Determine the [x, y] coordinate at the center of the cell enclosing the given text.  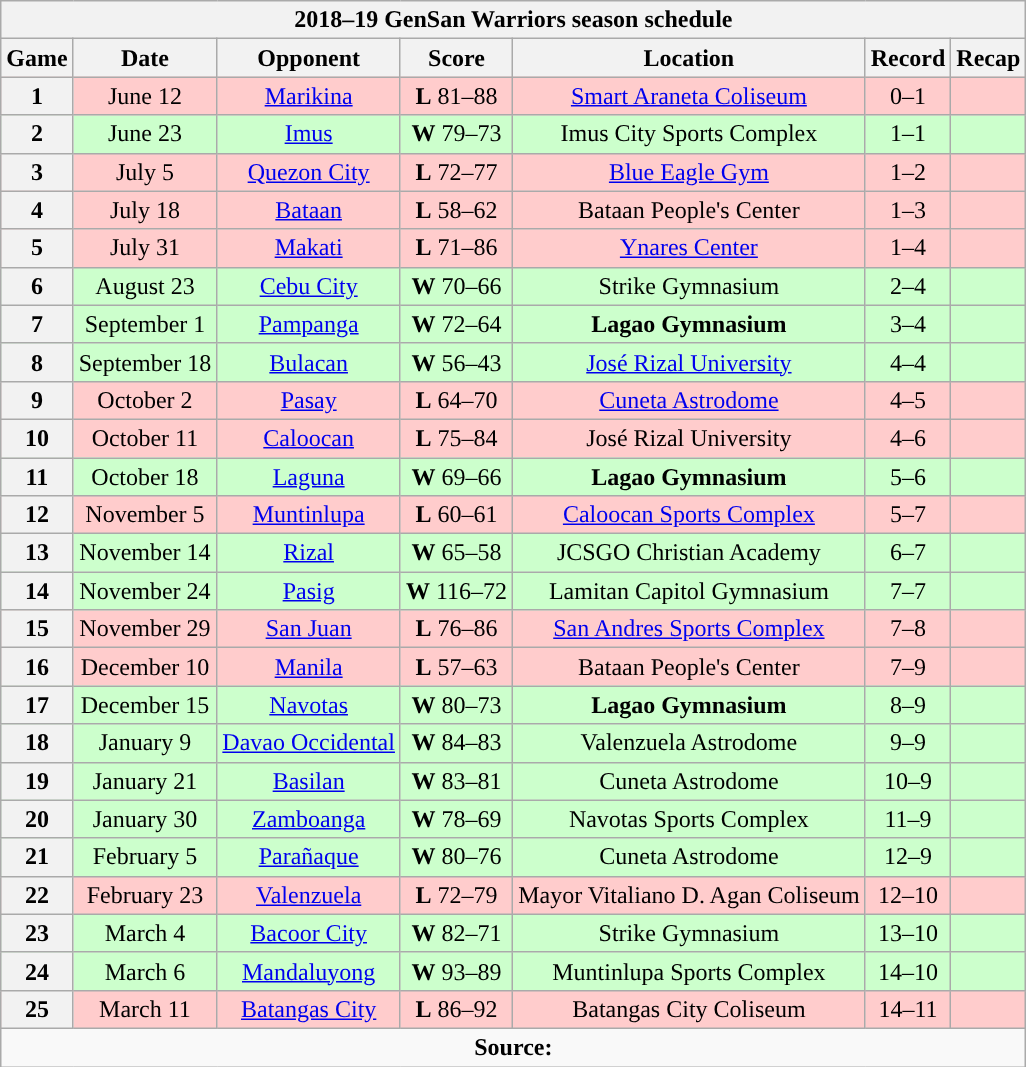
Marikina [309, 96]
Opponent [309, 58]
L 75–84 [456, 438]
Caloocan Sports Complex [689, 515]
3 [37, 172]
Batangas City Coliseum [689, 1009]
June 23 [145, 134]
8–9 [908, 705]
Date [145, 58]
L 76–86 [456, 629]
Bataan [309, 210]
1–4 [908, 248]
Blue Eagle Gym [689, 172]
Recap [988, 58]
L 72–77 [456, 172]
5 [37, 248]
14 [37, 591]
January 30 [145, 819]
Imus City Sports Complex [689, 134]
Makati [309, 248]
Basilan [309, 781]
Record [908, 58]
0–1 [908, 96]
Lamitan Capitol Gymnasium [689, 591]
W 65–58 [456, 553]
Location [689, 58]
Muntinlupa [309, 515]
November 14 [145, 553]
Pasig [309, 591]
L 72–79 [456, 895]
4–5 [908, 400]
L 60–61 [456, 515]
1–2 [908, 172]
2–4 [908, 286]
Batangas City [309, 1009]
W 116–72 [456, 591]
25 [37, 1009]
Smart Araneta Coliseum [689, 96]
JCSGO Christian Academy [689, 553]
Rizal [309, 553]
7–7 [908, 591]
13 [37, 553]
Valenzuela [309, 895]
12–10 [908, 895]
W 79–73 [456, 134]
21 [37, 857]
7–8 [908, 629]
3–4 [908, 324]
January 9 [145, 743]
8 [37, 362]
Laguna [309, 477]
W 93–89 [456, 971]
Navotas Sports Complex [689, 819]
September 1 [145, 324]
Navotas [309, 705]
January 21 [145, 781]
October 18 [145, 477]
2 [37, 134]
July 5 [145, 172]
10 [37, 438]
L 64–70 [456, 400]
1–3 [908, 210]
March 6 [145, 971]
L 71–86 [456, 248]
L 58–62 [456, 210]
November 24 [145, 591]
7 [37, 324]
San Juan [309, 629]
4 [37, 210]
Bacoor City [309, 933]
Game [37, 58]
Pasay [309, 400]
13–10 [908, 933]
Valenzuela Astrodome [689, 743]
September 18 [145, 362]
Muntinlupa Sports Complex [689, 971]
4–4 [908, 362]
22 [37, 895]
W 84–83 [456, 743]
23 [37, 933]
Manila [309, 667]
L 86–92 [456, 1009]
14–10 [908, 971]
February 5 [145, 857]
Ynares Center [689, 248]
Zamboanga [309, 819]
18 [37, 743]
W 72–64 [456, 324]
July 31 [145, 248]
November 5 [145, 515]
5–7 [908, 515]
L 81–88 [456, 96]
Score [456, 58]
12 [37, 515]
Source: [514, 1047]
2018–19 GenSan Warriors season schedule [514, 20]
5–6 [908, 477]
October 2 [145, 400]
6–7 [908, 553]
20 [37, 819]
March 4 [145, 933]
W 83–81 [456, 781]
W 69–66 [456, 477]
August 23 [145, 286]
15 [37, 629]
December 15 [145, 705]
Caloocan [309, 438]
L 57–63 [456, 667]
Quezon City [309, 172]
24 [37, 971]
Pampanga [309, 324]
9 [37, 400]
16 [37, 667]
February 23 [145, 895]
June 12 [145, 96]
Cebu City [309, 286]
12–9 [908, 857]
Imus [309, 134]
Davao Occidental [309, 743]
14–11 [908, 1009]
11 [37, 477]
Bulacan [309, 362]
10–9 [908, 781]
W 80–76 [456, 857]
9–9 [908, 743]
Parañaque [309, 857]
San Andres Sports Complex [689, 629]
4–6 [908, 438]
1–1 [908, 134]
19 [37, 781]
W 82–71 [456, 933]
Mandaluyong [309, 971]
11–9 [908, 819]
17 [37, 705]
July 18 [145, 210]
October 11 [145, 438]
November 29 [145, 629]
March 11 [145, 1009]
W 78–69 [456, 819]
1 [37, 96]
W 56–43 [456, 362]
W 80–73 [456, 705]
December 10 [145, 667]
6 [37, 286]
7–9 [908, 667]
Mayor Vitaliano D. Agan Coliseum [689, 895]
W 70–66 [456, 286]
